Output the (x, y) coordinate of the center of the cell containing the given text.  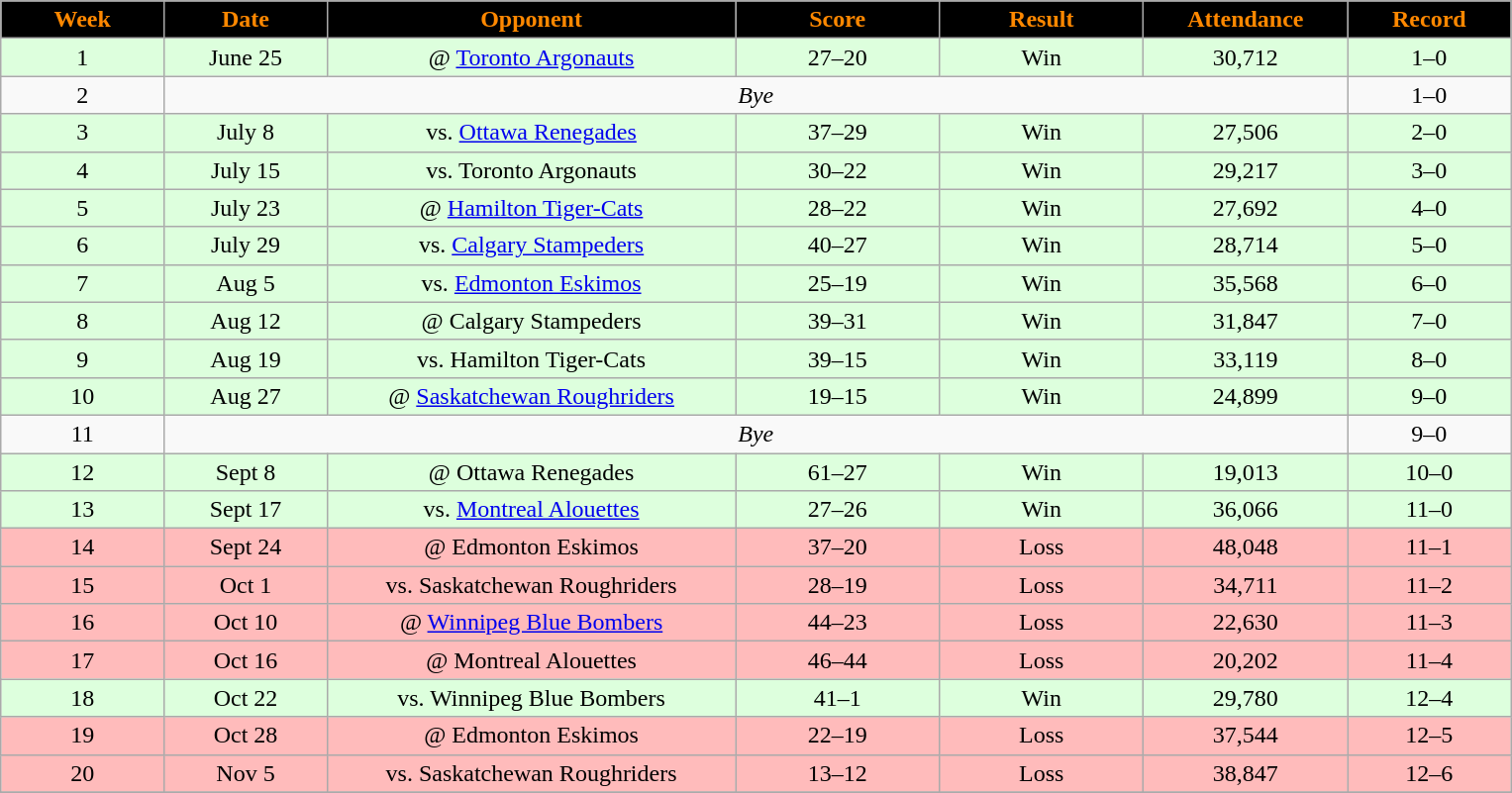
vs. Winnipeg Blue Bombers (531, 698)
25–19 (838, 283)
31,847 (1246, 321)
8–0 (1430, 358)
Record (1430, 20)
Oct 16 (246, 660)
28–22 (838, 208)
2 (83, 95)
vs. Ottawa Renegades (531, 133)
37–20 (838, 547)
20,202 (1246, 660)
12 (83, 472)
28,714 (1246, 246)
July 8 (246, 133)
44–23 (838, 623)
vs. Montreal Alouettes (531, 510)
33,119 (1246, 358)
12–6 (1430, 773)
4–0 (1430, 208)
10 (83, 396)
Aug 27 (246, 396)
Sept 24 (246, 547)
37,544 (1246, 736)
46–44 (838, 660)
8 (83, 321)
July 23 (246, 208)
5–0 (1430, 246)
19–15 (838, 396)
36,066 (1246, 510)
11–3 (1430, 623)
Opponent (531, 20)
13–12 (838, 773)
35,568 (1246, 283)
2–0 (1430, 133)
Date (246, 20)
Sept 17 (246, 510)
41–1 (838, 698)
39–15 (838, 358)
16 (83, 623)
Result (1042, 20)
@ Saskatchewan Roughriders (531, 396)
@ Toronto Argonauts (531, 57)
11–4 (1430, 660)
28–19 (838, 585)
Aug 5 (246, 283)
June 25 (246, 57)
Week (83, 20)
6 (83, 246)
vs. Edmonton Eskimos (531, 283)
Attendance (1246, 20)
20 (83, 773)
@ Montreal Alouettes (531, 660)
Oct 10 (246, 623)
11–2 (1430, 585)
29,217 (1246, 170)
13 (83, 510)
6–0 (1430, 283)
29,780 (1246, 698)
19,013 (1246, 472)
11–0 (1430, 510)
17 (83, 660)
@ Winnipeg Blue Bombers (531, 623)
@ Ottawa Renegades (531, 472)
Oct 1 (246, 585)
61–27 (838, 472)
11–1 (1430, 547)
22,630 (1246, 623)
Oct 28 (246, 736)
Nov 5 (246, 773)
3 (83, 133)
27,506 (1246, 133)
7–0 (1430, 321)
38,847 (1246, 773)
12–4 (1430, 698)
3–0 (1430, 170)
11 (83, 434)
27–20 (838, 57)
39–31 (838, 321)
40–27 (838, 246)
4 (83, 170)
30–22 (838, 170)
vs. Calgary Stampeders (531, 246)
10–0 (1430, 472)
19 (83, 736)
vs. Toronto Argonauts (531, 170)
27,692 (1246, 208)
14 (83, 547)
July 29 (246, 246)
@ Hamilton Tiger-Cats (531, 208)
22–19 (838, 736)
Sept 8 (246, 472)
34,711 (1246, 585)
48,048 (1246, 547)
37–29 (838, 133)
7 (83, 283)
Aug 19 (246, 358)
Oct 22 (246, 698)
@ Calgary Stampeders (531, 321)
27–26 (838, 510)
30,712 (1246, 57)
9 (83, 358)
July 15 (246, 170)
24,899 (1246, 396)
18 (83, 698)
15 (83, 585)
vs. Hamilton Tiger-Cats (531, 358)
1 (83, 57)
5 (83, 208)
Aug 12 (246, 321)
12–5 (1430, 736)
Score (838, 20)
